Locate the cell with the specified text and output its (x, y) center coordinate. 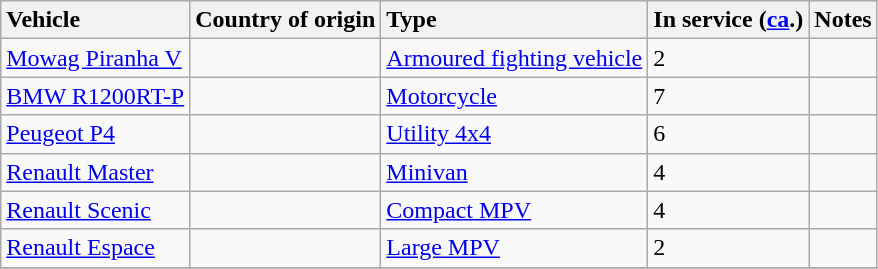
Armoured fighting vehicle (514, 58)
7 (728, 96)
Peugeot P4 (96, 134)
Large MPV (514, 248)
Motorcycle (514, 96)
Utility 4x4 (514, 134)
BMW R1200RT-P (96, 96)
In service (ca.) (728, 20)
Renault Master (96, 172)
Renault Scenic (96, 210)
Type (514, 20)
Vehicle (96, 20)
Notes (843, 20)
Country of origin (286, 20)
Compact MPV (514, 210)
Mowag Piranha V (96, 58)
Minivan (514, 172)
6 (728, 134)
Renault Espace (96, 248)
